Search for the cell housing the specified text and yield its [X, Y] center coordinate. 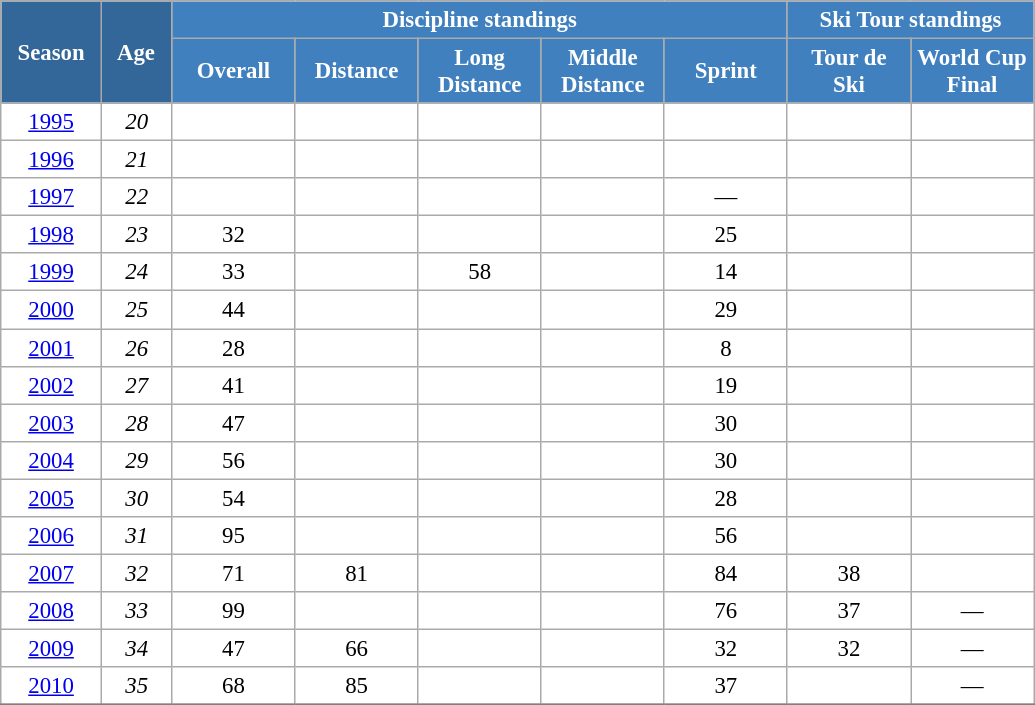
20 [136, 122]
1998 [52, 235]
14 [726, 273]
58 [480, 273]
38 [848, 573]
Tour deSki [848, 72]
2003 [52, 423]
2010 [52, 686]
27 [136, 385]
2001 [52, 348]
35 [136, 686]
2007 [52, 573]
95 [234, 536]
76 [726, 611]
66 [356, 648]
Ski Tour standings [910, 20]
23 [136, 235]
44 [234, 310]
2000 [52, 310]
Season [52, 52]
2006 [52, 536]
Overall [234, 72]
Discipline standings [480, 20]
24 [136, 273]
2004 [52, 460]
1999 [52, 273]
71 [234, 573]
8 [726, 348]
2005 [52, 498]
Middle Distance [602, 72]
22 [136, 197]
84 [726, 573]
Sprint [726, 72]
Age [136, 52]
99 [234, 611]
1995 [52, 122]
Distance [356, 72]
68 [234, 686]
19 [726, 385]
1996 [52, 160]
34 [136, 648]
85 [356, 686]
26 [136, 348]
41 [234, 385]
World CupFinal [972, 72]
31 [136, 536]
2002 [52, 385]
54 [234, 498]
2008 [52, 611]
81 [356, 573]
Long Distance [480, 72]
2009 [52, 648]
21 [136, 160]
1997 [52, 197]
